From the cell containing the given text, extract its center point as [x, y] coordinate. 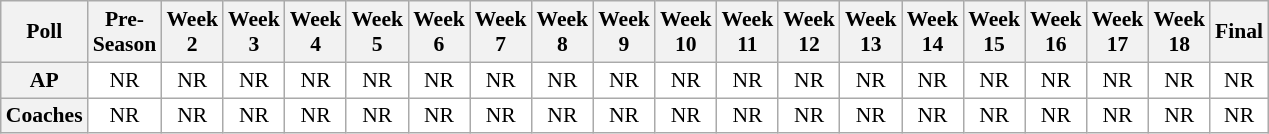
Pre-Season [125, 32]
Week13 [871, 32]
Week4 [316, 32]
Week14 [933, 32]
Week9 [624, 32]
AP [44, 80]
Week5 [377, 32]
Week6 [439, 32]
Week16 [1056, 32]
Week2 [192, 32]
Week18 [1179, 32]
Week3 [254, 32]
Week7 [501, 32]
Week10 [686, 32]
Poll [44, 32]
Week15 [994, 32]
Week11 [748, 32]
Week12 [809, 32]
Final [1239, 32]
Coaches [44, 116]
Week8 [562, 32]
Week17 [1118, 32]
